Return [X, Y] of the center of cell containing provided text 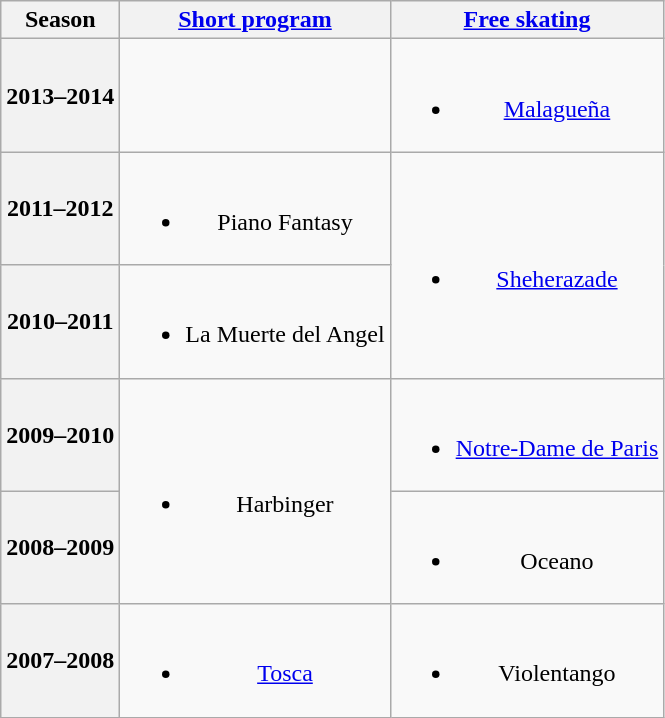
Violentango [527, 660]
Oceano [527, 548]
2007–2008 [60, 660]
Notre-Dame de Paris [527, 434]
2013–2014 [60, 96]
Sheherazade [527, 265]
2008–2009 [60, 548]
Short program [255, 20]
La Muerte del Angel [255, 322]
Season [60, 20]
2009–2010 [60, 434]
Harbinger [255, 491]
Piano Fantasy [255, 208]
Free skating [527, 20]
2010–2011 [60, 322]
Malagueña [527, 96]
Tosca [255, 660]
2011–2012 [60, 208]
